Detect which cell encompasses the target text, then output its (x, y) center coordinate. 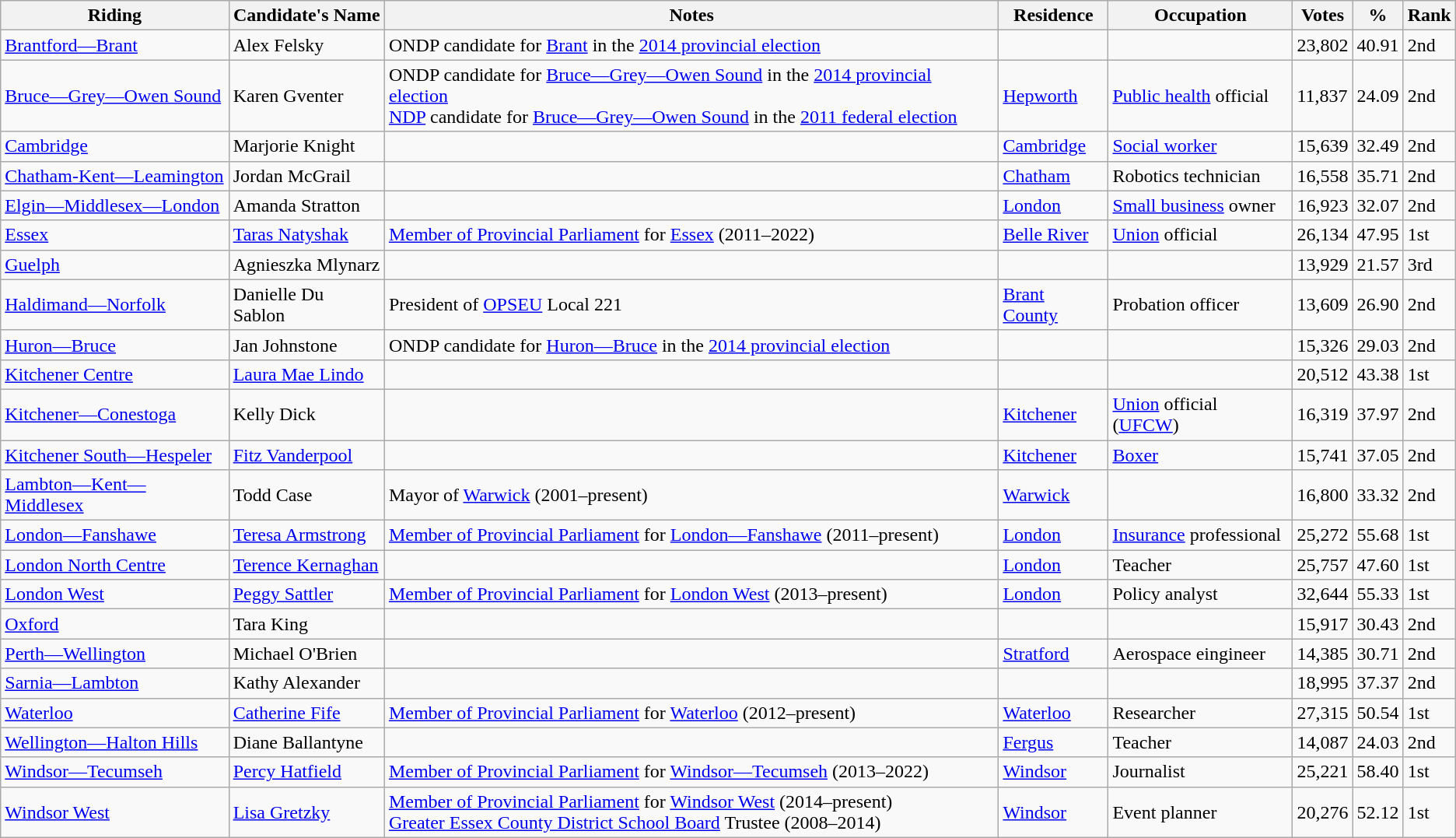
20,276 (1322, 812)
16,923 (1322, 205)
Residence (1053, 16)
40.91 (1378, 45)
Catherine Fife (306, 713)
Todd Case (306, 495)
25,221 (1322, 772)
Tara King (306, 624)
55.68 (1378, 535)
Member of Provincial Parliament for London West (2013–present) (691, 594)
Kitchener—Conestoga (115, 414)
Chatham-Kent—Leamington (115, 176)
Fergus (1053, 742)
Terence Kernaghan (306, 565)
15,639 (1322, 146)
Candidate's Name (306, 16)
Social worker (1201, 146)
Union official (1201, 235)
Jan Johnstone (306, 345)
Lisa Gretzky (306, 812)
Warwick (1053, 495)
Insurance professional (1201, 535)
27,315 (1322, 713)
% (1378, 16)
Event planner (1201, 812)
ONDP candidate for Bruce—Grey—Owen Sound in the 2014 provincial election NDP candidate for Bruce—Grey—Owen Sound in the 2011 federal election (691, 96)
16,319 (1322, 414)
30.71 (1378, 654)
35.71 (1378, 176)
15,917 (1322, 624)
20,512 (1322, 374)
26,134 (1322, 235)
24.03 (1378, 742)
London—Fanshawe (115, 535)
Boxer (1201, 455)
14,385 (1322, 654)
Brantford—Brant (115, 45)
Stratford (1053, 654)
Guelph (115, 265)
Alex Felsky (306, 45)
Policy analyst (1201, 594)
Votes (1322, 16)
Marjorie Knight (306, 146)
Researcher (1201, 713)
Member of Provincial Parliament for Windsor West (2014–present) Greater Essex County District School Board Trustee (2008–2014) (691, 812)
16,558 (1322, 176)
Union official (UFCW) (1201, 414)
11,837 (1322, 96)
London North Centre (115, 565)
Kelly Dick (306, 414)
Mayor of Warwick (2001–present) (691, 495)
Small business owner (1201, 205)
47.95 (1378, 235)
Peggy Sattler (306, 594)
Member of Provincial Parliament for Windsor—Tecumseh (2013–2022) (691, 772)
Agnieszka Mlynarz (306, 265)
Laura Mae Lindo (306, 374)
Taras Natyshak (306, 235)
32.07 (1378, 205)
33.32 (1378, 495)
18,995 (1322, 683)
Kitchener Centre (115, 374)
30.43 (1378, 624)
21.57 (1378, 265)
Elgin—Middlesex—London (115, 205)
Danielle Du Sablon (306, 305)
Wellington—Halton Hills (115, 742)
23,802 (1322, 45)
26.90 (1378, 305)
Notes (691, 16)
Oxford (115, 624)
Michael O'Brien (306, 654)
15,741 (1322, 455)
Kitchener South—Hespeler (115, 455)
Fitz Vanderpool (306, 455)
Lambton—Kent—Middlesex (115, 495)
Karen Gventer (306, 96)
58.40 (1378, 772)
Probation officer (1201, 305)
President of OPSEU Local 221 (691, 305)
Percy Hatfield (306, 772)
Huron—Bruce (115, 345)
Member of Provincial Parliament for London—Fanshawe (2011–present) (691, 535)
Chatham (1053, 176)
ONDP candidate for Brant in the 2014 provincial election (691, 45)
24.09 (1378, 96)
London West (115, 594)
37.37 (1378, 683)
Diane Ballantyne (306, 742)
Hepworth (1053, 96)
52.12 (1378, 812)
Belle River (1053, 235)
3rd (1430, 265)
Kathy Alexander (306, 683)
Riding (115, 16)
Bruce—Grey—Owen Sound (115, 96)
Amanda Stratton (306, 205)
Occupation (1201, 16)
Haldimand—Norfolk (115, 305)
32.49 (1378, 146)
Windsor—Tecumseh (115, 772)
32,644 (1322, 594)
43.38 (1378, 374)
14,087 (1322, 742)
Journalist (1201, 772)
37.05 (1378, 455)
Essex (115, 235)
Jordan McGrail (306, 176)
Teresa Armstrong (306, 535)
Public health official (1201, 96)
25,757 (1322, 565)
ONDP candidate for Huron—Bruce in the 2014 provincial election (691, 345)
15,326 (1322, 345)
Brant County (1053, 305)
16,800 (1322, 495)
Windsor West (115, 812)
37.97 (1378, 414)
47.60 (1378, 565)
Sarnia—Lambton (115, 683)
Perth—Wellington (115, 654)
Aerospace eingineer (1201, 654)
29.03 (1378, 345)
13,609 (1322, 305)
55.33 (1378, 594)
Member of Provincial Parliament for Waterloo (2012–present) (691, 713)
Rank (1430, 16)
Member of Provincial Parliament for Essex (2011–2022) (691, 235)
13,929 (1322, 265)
50.54 (1378, 713)
Robotics technician (1201, 176)
25,272 (1322, 535)
